Return the (X, Y) coordinate for the center point of the cell that contains the specified text.  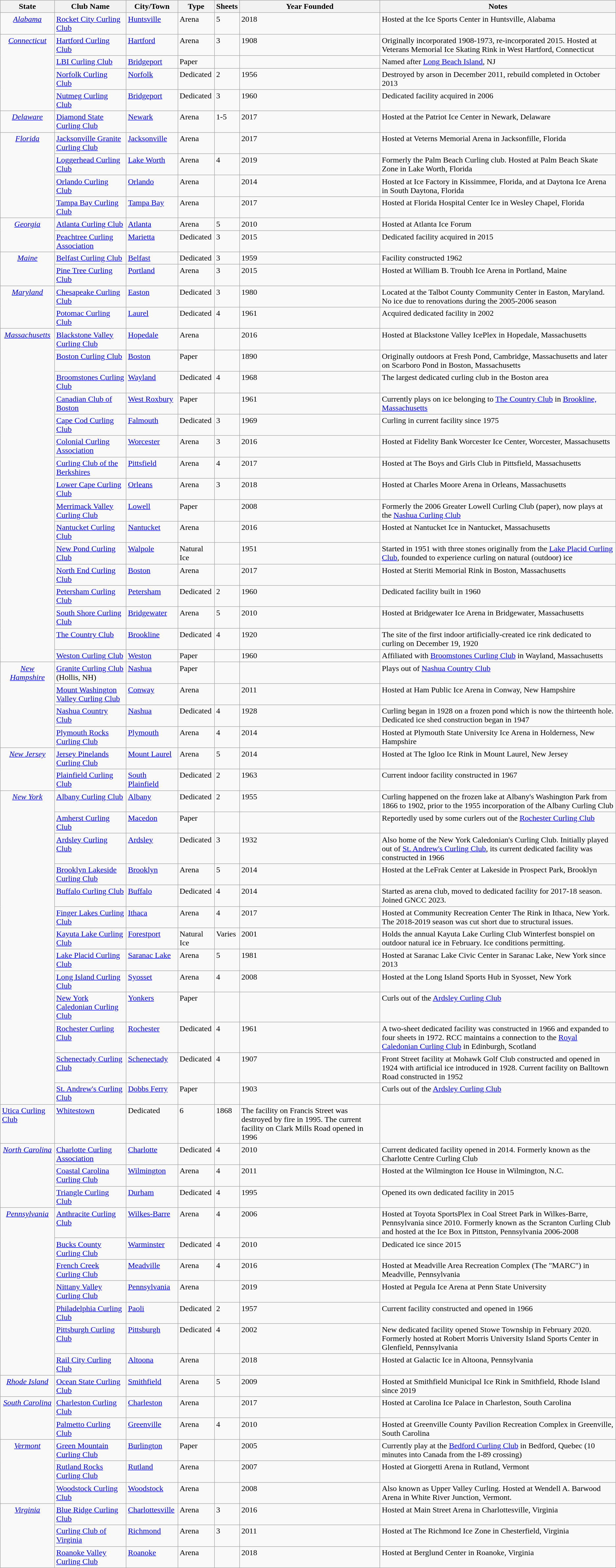
Broomstones Curling Club (90, 382)
Blackstone Valley Curling Club (90, 339)
Wilmington (152, 1176)
Hosted at Blackstone Valley IcePlex in Hopedale, Massachusetts (498, 339)
Charlotte (152, 1154)
Hosted at Berglund Center in Roanoke, Virginia (498, 1557)
Currently play at the Bedford Curling Club in Bedford, Quebec (10 minutes into Canada from the I-89 crossing) (498, 1450)
1907 (310, 1068)
Petersham (152, 596)
Georgia (28, 235)
Portland (152, 275)
Tampa Bay Curling Club (90, 207)
Peachtree Curling Association (90, 241)
Dedicated ice since 2015 (498, 1249)
Also known as Upper Valley Curling. Hosted at Wendell A. Barwood Arena in White River Junction, Vermont. (498, 1493)
Maryland (28, 307)
Charleston Curling Club (90, 1407)
1959 (310, 258)
Opened its own dedicated facility in 2015 (498, 1197)
Hosted at Community Recreation Center The Rink in Ithaca, New York. The 2018-2019 season was cut short due to structural issues. (498, 917)
Hosted at Charles Moore Arena in Orleans, Massachusetts (498, 489)
Hosted at Florida Hospital Center Ice in Wesley Chapel, Florida (498, 207)
Hosted at Pegula Ice Arena at Penn State University (498, 1291)
Delaware (28, 122)
Hosted at Greenville County Pavilion Recreation Complex in Greenville, South Carolina (498, 1429)
Weston Curling Club (90, 656)
Warminster (152, 1249)
Type (196, 7)
St. Andrew's Curling Club (90, 1093)
Bucks County Curling Club (90, 1249)
Chesapeake Curling Club (90, 297)
Belfast (152, 258)
Canadian Club of Boston (90, 403)
1890 (310, 361)
Norfolk Curling Club (90, 79)
Hosted at The Igloo Ice Rink in Mount Laurel, New Jersey (498, 759)
Anthracite Curling Club (90, 1223)
Pittsburgh (152, 1339)
Boston Curling Club (90, 361)
Hosted at Ham Public Ice Arena in Conway, New Hampshire (498, 694)
Hosted at Plymouth State University Ice Arena in Holderness, New Hampshire (498, 737)
Rutland Rocks Curling Club (90, 1472)
Hosted at the Patriot Ice Center in Newark, Delaware (498, 122)
Walpole (152, 553)
Named after Long Beach Island, NJ (498, 62)
South Carolina (28, 1418)
Charleston (152, 1407)
1868 (227, 1124)
Yonkers (152, 1007)
Tampa Bay (152, 207)
Curling Club of Virginia (90, 1535)
The site of the first indoor artificially-created ice rink dedicated to curling on December 19, 1920 (498, 639)
1928 (310, 716)
1908 (310, 45)
Hosted at Carolina Ice Palace in Charleston, South Carolina (498, 1407)
Schenectady (152, 1068)
Massachusetts (28, 495)
Vermont (28, 1472)
Currently plays on ice belonging to The Country Club in Brookline, Massachusetts (498, 403)
Pittsfield (152, 468)
Cape Cod Curling Club (90, 425)
Hopedale (152, 339)
Hosted at the Wilmington Ice House in Wilmington, N.C. (498, 1176)
Dedicated facility acquired in 2015 (498, 241)
South Shore Curling Club (90, 618)
Hosted at Main Street Arena in Charlottesville, Virginia (498, 1514)
Altoona (152, 1364)
Formerly the 2006 Greater Lowell Curling Club (paper), now plays at the Nashua Curling Club (498, 510)
New Pond Curling Club (90, 553)
Maine (28, 269)
Paoli (152, 1312)
2002 (310, 1339)
Whitestown (90, 1124)
Hosted at the Ice Sports Center in Huntsville, Alabama (498, 24)
Jacksonville Granite Curling Club (90, 143)
Hosted at the Long Island Sports Hub in Syosset, New York (498, 982)
1951 (310, 553)
South Plainfield (152, 780)
Current dedicated facility opened in 2014. Formerly known as the Charlotte Centre Curling Club (498, 1154)
Buffalo (152, 895)
Easton (152, 297)
Triangle Curling Club (90, 1197)
Club Name (90, 7)
Woodstock (152, 1493)
Facility constructed 1962 (498, 258)
Hosted at Nantucket Ice in Nantucket, Massachusetts (498, 532)
2001 (310, 939)
Long Island Curling Club (90, 982)
1969 (310, 425)
Macedon (152, 822)
Buffalo Curling Club (90, 895)
Orlando Curling Club (90, 186)
2007 (310, 1472)
Amherst Curling Club (90, 822)
New York (28, 947)
Hosted at Ice Factory in Kissimmee, Florida, and at Daytona Ice Arena in South Daytona, Florida (498, 186)
Originally outdoors at Fresh Pond, Cambridge, Massachusetts and later on Scarboro Pond in Boston, Massachusetts (498, 361)
New York Caledonian Curling Club (90, 1007)
Plymouth (152, 737)
Florida (28, 175)
Destroyed by arson in December 2011, rebuild completed in October 2013 (498, 79)
Albany (152, 801)
Greenville (152, 1429)
6 (196, 1124)
Meadville (152, 1270)
New Hampshire (28, 705)
2009 (310, 1386)
1957 (310, 1312)
The facility on Francis Street was destroyed by fire in 1995. The current facility on Clark Mills Road opened in 1996 (310, 1124)
The Country Club (90, 639)
Coastal Carolina Curling Club (90, 1176)
Current facility constructed and opened in 1966 (498, 1312)
Mount Laurel (152, 759)
Hosted at The Richmond Ice Zone in Chesterfield, Virginia (498, 1535)
1995 (310, 1197)
Plays out of Nashua Country Club (498, 673)
Roanoke (152, 1557)
Pittsburgh Curling Club (90, 1339)
Lowell (152, 510)
Belfast Curling Club (90, 258)
Hosted at the LeFrak Center at Lakeside in Prospect Park, Brooklyn (498, 874)
Affiliated with Broomstones Curling Club in Wayland, Massachusetts (498, 656)
Hosted at Giorgetti Arena in Rutland, Vermont (498, 1472)
Notes (498, 7)
Dedicated facility built in 1960 (498, 596)
North End Curling Club (90, 574)
Laurel (152, 318)
Richmond (152, 1535)
Mount Washington Valley Curling Club (90, 694)
North Carolina (28, 1176)
Curling Club of the Berkshires (90, 468)
Wayland (152, 382)
Dedicated facility acquired in 2006 (498, 100)
Loggerhead Curling Club (90, 164)
Lower Cape Curling Club (90, 489)
City/Town (152, 7)
Lake Placid Curling Club (90, 960)
Huntsville (152, 24)
1955 (310, 801)
Diamond State Curling Club (90, 122)
1980 (310, 297)
Hosted at Veterns Memorial Arena in Jacksonfille, Florida (498, 143)
Smithfield (152, 1386)
1968 (310, 382)
Alabama (28, 24)
The largest dedicated curling club in the Boston area (498, 382)
Worcester (152, 446)
Palmetto Curling Club (90, 1429)
Located at the Talbot County Community Center in Easton, Maryland. No ice due to renovations during the 2005-2006 season (498, 297)
Current indoor facility constructed in 1967 (498, 780)
Nutmeg Curling Club (90, 100)
Ocean State Curling Club (90, 1386)
Merrimack Valley Curling Club (90, 510)
Rail City Curling Club (90, 1364)
Holds the annual Kayuta Lake Curling Club Winterfest bonspiel on outdoor natural ice in February. Ice conditions permitting. (498, 939)
Started as arena club, moved to dedicated facility for 2017-18 season. Joined GNCC 2023. (498, 895)
Blue Ridge Curling Club (90, 1514)
West Roxbury (152, 403)
Orleans (152, 489)
Forestport (152, 939)
Finger Lakes Curling Club (90, 917)
French Creek Curling Club (90, 1270)
1956 (310, 79)
Potomac Curling Club (90, 318)
Hosted at William B. Troubh Ice Arena in Portland, Maine (498, 275)
Hosted at Saranac Lake Civic Center in Saranac Lake, New York since 2013 (498, 960)
Jacksonville (152, 143)
Reportedly used by some curlers out of the Rochester Curling Club (498, 822)
1920 (310, 639)
1903 (310, 1093)
Year Founded (310, 7)
Hosted at Galactic Ice in Altoona, Pennsylvania (498, 1364)
Started in 1951 with three stones originally from the Lake Placid Curling Club, founded to experience curling on natural (outdoor) ice (498, 553)
New Jersey (28, 769)
Brookline (152, 639)
Charlottesville (152, 1514)
Rocket City Curling Club (90, 24)
Sheets (227, 7)
Syosset (152, 982)
Kayuta Lake Curling Club (90, 939)
Nantucket (152, 532)
Colonial Curling Association (90, 446)
Rochester Curling Club (90, 1037)
Nantucket Curling Club (90, 532)
Originally incorporated 1908-1973, re-incorporated 2015. Hosted at Veterans Memorial Ice Skating Rink in West Hartford, Connecticut (498, 45)
LBI Curling Club (90, 62)
Plymouth Rocks Curling Club (90, 737)
Jersey Pinelands Curling Club (90, 759)
1963 (310, 780)
Utica Curling Club (28, 1124)
Newark (152, 122)
Brooklyn Lakeside Curling Club (90, 874)
Durham (152, 1197)
Hosted at Atlanta Ice Forum (498, 224)
Philadelphia Curling Club (90, 1312)
Burlington (152, 1450)
2006 (310, 1223)
Brooklyn (152, 874)
Ardsley Curling Club (90, 848)
Ardsley (152, 848)
Varies (227, 939)
State (28, 7)
Curling happened on the frozen lake at Albany's Washington Park from 1866 to 1902, prior to the 1955 incorporation of the Albany Curling Club (498, 801)
Atlanta Curling Club (90, 224)
Schenectady Curling Club (90, 1068)
Hosted at Bridgewater Ice Arena in Bridgewater, Massachusetts (498, 618)
Charlotte Curling Association (90, 1154)
Ithaca (152, 917)
Virginia (28, 1535)
Weston (152, 656)
Rhode Island (28, 1386)
Curling in current facility since 1975 (498, 425)
Hosted at The Boys and Girls Club in Pittsfield, Massachusetts (498, 468)
Green Mountain Curling Club (90, 1450)
Hartford (152, 45)
Falmouth (152, 425)
Saranac Lake (152, 960)
Albany Curling Club (90, 801)
Dobbs Ferry (152, 1093)
Norfolk (152, 79)
1-5 (227, 122)
Hosted at Fidelity Bank Worcester Ice Center, Worcester, Massachusetts (498, 446)
Rochester (152, 1037)
Atlanta (152, 224)
Connecticut (28, 72)
2005 (310, 1450)
Bridgewater (152, 618)
Petersham Curling Club (90, 596)
Roanoke Valley Curling Club (90, 1557)
Granite Curling Club (Hollis, NH) (90, 673)
Rutland (152, 1472)
Lake Worth (152, 164)
Wilkes-Barre (152, 1223)
1981 (310, 960)
Marietta (152, 241)
Conway (152, 694)
Curling began in 1928 on a frozen pond which is now the thirteenth hole. Dedicated ice shed construction began in 1947 (498, 716)
Plainfield Curling Club (90, 780)
Pine Tree Curling Club (90, 275)
Acquired dedicated facility in 2002 (498, 318)
Hartford Curling Club (90, 45)
Orlando (152, 186)
1932 (310, 848)
Nittany Valley Curling Club (90, 1291)
Formerly the Palm Beach Curling club. Hosted at Palm Beach Skate Zone in Lake Worth, Florida (498, 164)
Woodstock Curling Club (90, 1493)
Nashua Country Club (90, 716)
Hosted at Smithfield Municipal Ice Rink in Smithfield, Rhode Island since 2019 (498, 1386)
Hosted at Meadville Area Recreation Complex (The "MARC") in Meadville, Pennsylvania (498, 1270)
Hosted at Steriti Memorial Rink in Boston, Massachusetts (498, 574)
